Locate the cell with the specified text and output its [X, Y] center coordinate. 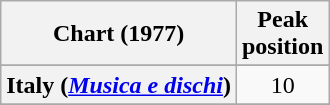
Chart (1977) [119, 34]
Peakposition [282, 34]
10 [282, 85]
Italy (Musica e dischi) [119, 85]
